Return the [x, y] coordinate for the center point of the cell that contains the specified text.  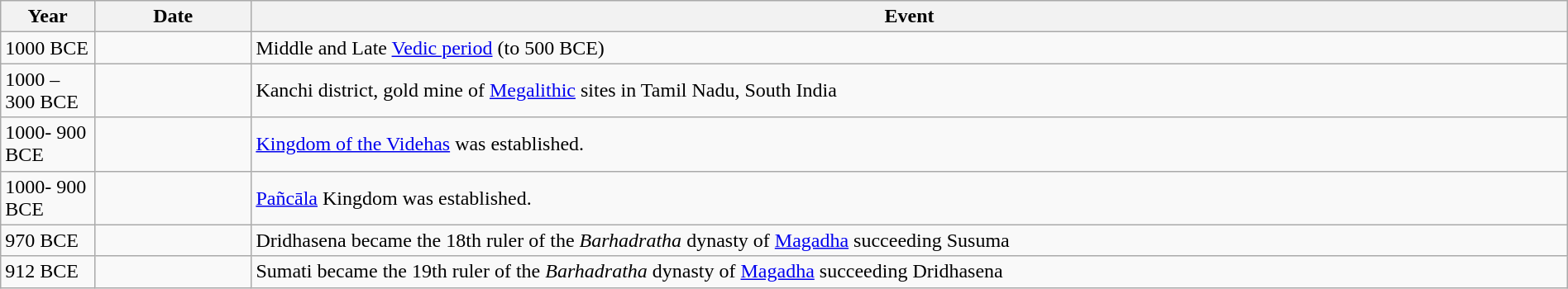
Pañcāla Kingdom was established. [910, 198]
912 BCE [48, 272]
Middle and Late Vedic period (to 500 BCE) [910, 48]
1000 – 300 BCE [48, 91]
Kingdom of the Videhas was established. [910, 144]
Year [48, 17]
970 BCE [48, 240]
Kanchi district, gold mine of Megalithic sites in Tamil Nadu, South India [910, 91]
Dridhasena became the 18th ruler of the Barhadratha dynasty of Magadha succeeding Susuma [910, 240]
Date [172, 17]
1000 BCE [48, 48]
Event [910, 17]
Sumati became the 19th ruler of the Barhadratha dynasty of Magadha succeeding Dridhasena [910, 272]
